Extract the [X, Y] coordinate from the center of the cell holding the provided text.  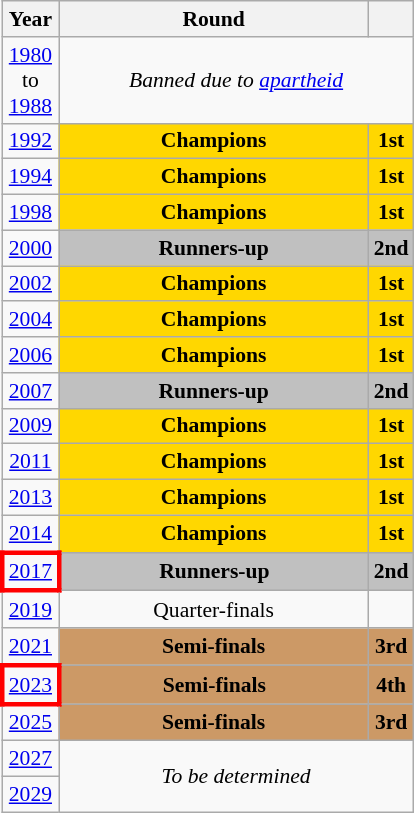
Banned due to apartheid [236, 80]
2006 [30, 355]
Round [214, 19]
2007 [30, 391]
1994 [30, 177]
2011 [30, 462]
To be determined [236, 776]
2000 [30, 248]
2021 [30, 646]
2014 [30, 534]
2025 [30, 722]
Quarter-finals [214, 610]
2023 [30, 684]
2019 [30, 610]
2009 [30, 426]
2027 [30, 759]
4th [392, 684]
1998 [30, 213]
1992 [30, 141]
2017 [30, 572]
Year [30, 19]
2029 [30, 795]
1980to1988 [30, 80]
2013 [30, 498]
2002 [30, 284]
2004 [30, 320]
